Scan for the cell matching the given text and deliver its [x, y] coordinate at center. 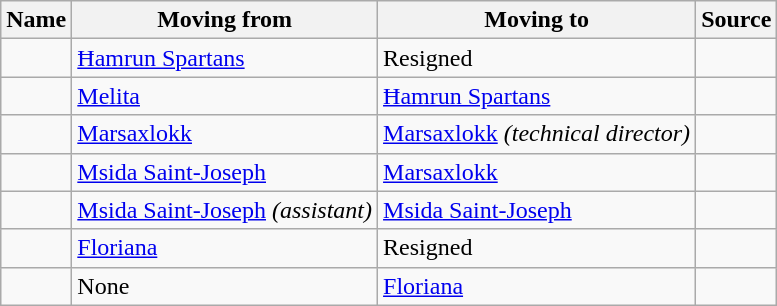
Name [36, 20]
Source [736, 20]
Melita [225, 96]
Msida Saint-Joseph (assistant) [225, 210]
Marsaxlokk (technical director) [537, 134]
None [225, 286]
Moving to [537, 20]
Moving from [225, 20]
